Detect which cell encompasses the target text, then output its [X, Y] center coordinate. 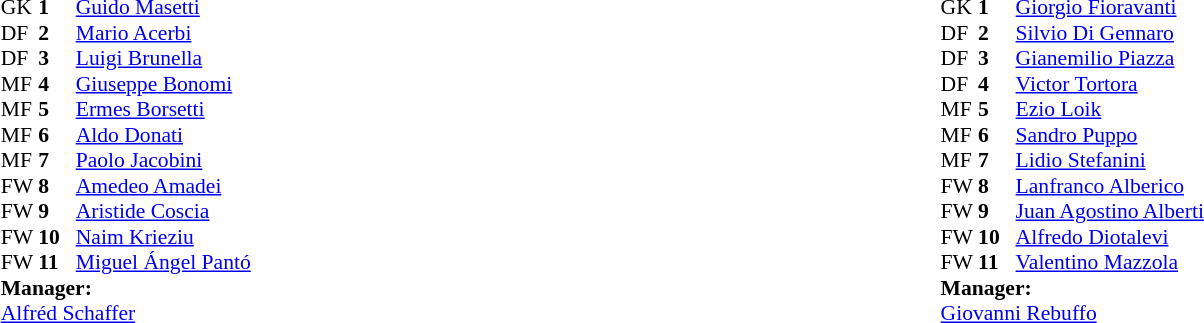
Juan Agostino Alberti [1110, 211]
Miguel Ángel Pantó [164, 263]
Aristide Coscia [164, 211]
Gianemilio Piazza [1110, 59]
Amedeo Amadei [164, 186]
Aldo Donati [164, 135]
Sandro Puppo [1110, 135]
Luigi Brunella [164, 59]
Ezio Loik [1110, 109]
Ermes Borsetti [164, 109]
Alfredo Diotalevi [1110, 237]
Lidio Stefanini [1110, 161]
Victor Tortora [1110, 84]
Naim Krieziu [164, 237]
Silvio Di Gennaro [1110, 33]
Mario Acerbi [164, 33]
Valentino Mazzola [1110, 263]
Lanfranco Alberico [1110, 186]
Paolo Jacobini [164, 161]
Giuseppe Bonomi [164, 84]
